Determine the (X, Y) coordinate at the center of the cell enclosing the given text.  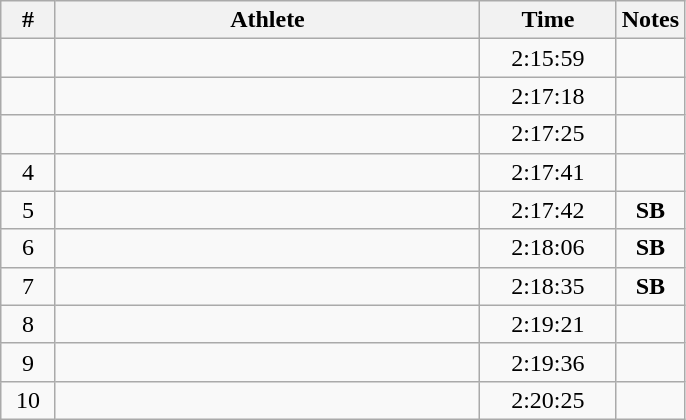
# (28, 20)
Notes (650, 20)
2:19:21 (548, 324)
7 (28, 286)
4 (28, 172)
Athlete (267, 20)
5 (28, 210)
2:15:59 (548, 58)
2:18:35 (548, 286)
10 (28, 400)
2:20:25 (548, 400)
2:17:42 (548, 210)
2:17:25 (548, 134)
2:17:18 (548, 96)
8 (28, 324)
Time (548, 20)
6 (28, 248)
2:18:06 (548, 248)
2:19:36 (548, 362)
9 (28, 362)
2:17:41 (548, 172)
